Capture the cell that displays the provided text and extract its [x, y] central coordinate. 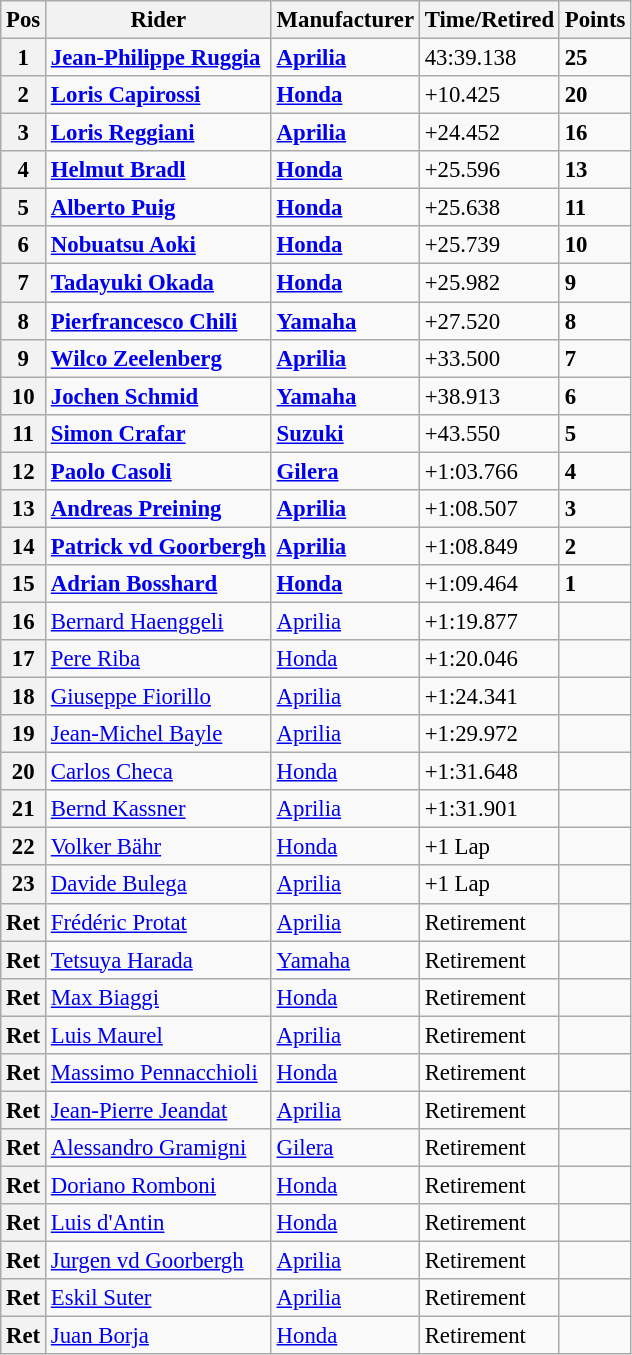
Max Biaggi [159, 997]
15 [24, 584]
Loris Capirossi [159, 95]
Pierfrancesco Chili [159, 321]
+1:24.341 [489, 697]
Luis Maurel [159, 1035]
+1:19.877 [489, 621]
+1:31.901 [489, 809]
Points [594, 20]
21 [24, 809]
18 [24, 697]
+1:20.046 [489, 659]
+1:09.464 [489, 584]
Doriano Romboni [159, 1185]
25 [594, 58]
Patrick vd Goorbergh [159, 546]
Alberto Puig [159, 208]
Luis d'Antin [159, 1223]
+43.550 [489, 433]
Manufacturer [345, 20]
Tetsuya Harada [159, 960]
23 [24, 885]
17 [24, 659]
Jean-Michel Bayle [159, 734]
Nobuatsu Aoki [159, 245]
Bernard Haenggeli [159, 621]
Jean-Philippe Ruggia [159, 58]
Suzuki [345, 433]
Jean-Pierre Jeandat [159, 1110]
+1:03.766 [489, 471]
+25.982 [489, 283]
Rider [159, 20]
+1:08.507 [489, 509]
+33.500 [489, 358]
Adrian Bosshard [159, 584]
Loris Reggiani [159, 133]
+25.739 [489, 245]
12 [24, 471]
Andreas Preining [159, 509]
Simon Crafar [159, 433]
+10.425 [489, 95]
+1:08.849 [489, 546]
Juan Borja [159, 1336]
+1:31.648 [489, 772]
Frédéric Protat [159, 922]
43:39.138 [489, 58]
Helmut Bradl [159, 170]
Bernd Kassner [159, 809]
Carlos Checa [159, 772]
+1:29.972 [489, 734]
+25.638 [489, 208]
Volker Bähr [159, 847]
+24.452 [489, 133]
Pos [24, 20]
Eskil Suter [159, 1298]
Alessandro Gramigni [159, 1148]
19 [24, 734]
Giuseppe Fiorillo [159, 697]
Time/Retired [489, 20]
Massimo Pennacchioli [159, 1073]
Pere Riba [159, 659]
14 [24, 546]
Davide Bulega [159, 885]
+27.520 [489, 321]
Paolo Casoli [159, 471]
Tadayuki Okada [159, 283]
Jochen Schmid [159, 396]
+25.596 [489, 170]
Jurgen vd Goorbergh [159, 1261]
+38.913 [489, 396]
Wilco Zeelenberg [159, 358]
22 [24, 847]
